Search for the cell housing the specified text and yield its (x, y) center coordinate. 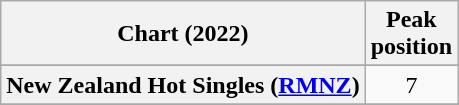
Chart (2022) (183, 34)
7 (411, 85)
Peakposition (411, 34)
New Zealand Hot Singles (RMNZ) (183, 85)
